Return [x, y] of the center of cell containing provided text 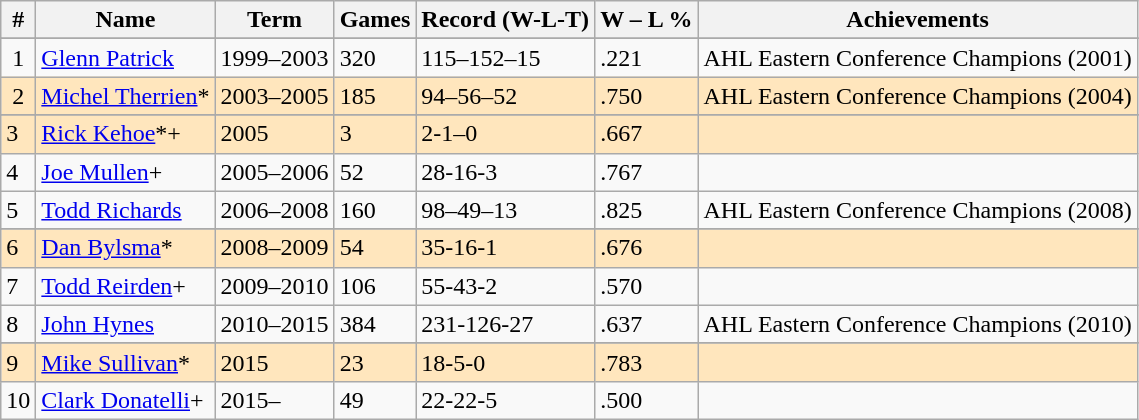
2009–2010 [274, 286]
2005 [274, 134]
55-43-2 [506, 286]
.783 [646, 362]
# [18, 20]
AHL Eastern Conference Champions (2001) [918, 58]
52 [375, 172]
185 [375, 96]
231-126-27 [506, 324]
4 [18, 172]
2005–2006 [274, 172]
2006–2008 [274, 210]
115–152–15 [506, 58]
.767 [646, 172]
Todd Reirden+ [126, 286]
18-5-0 [506, 362]
Todd Richards [126, 210]
2008–2009 [274, 248]
Term [274, 20]
9 [18, 362]
22-22-5 [506, 400]
W – L % [646, 20]
2015– [274, 400]
.676 [646, 248]
.667 [646, 134]
94–56–52 [506, 96]
8 [18, 324]
1 [18, 58]
AHL Eastern Conference Champions (2004) [918, 96]
320 [375, 58]
Name [126, 20]
AHL Eastern Conference Champions (2010) [918, 324]
Achievements [918, 20]
.637 [646, 324]
Michel Therrien* [126, 96]
35-16-1 [506, 248]
5 [18, 210]
54 [375, 248]
28-16-3 [506, 172]
6 [18, 248]
1999–2003 [274, 58]
98–49–13 [506, 210]
10 [18, 400]
384 [375, 324]
Joe Mullen+ [126, 172]
.221 [646, 58]
49 [375, 400]
Glenn Patrick [126, 58]
7 [18, 286]
Dan Bylsma* [126, 248]
Mike Sullivan* [126, 362]
160 [375, 210]
23 [375, 362]
2 [18, 96]
Clark Donatelli+ [126, 400]
Record (W-L-T) [506, 20]
2015 [274, 362]
Games [375, 20]
AHL Eastern Conference Champions (2008) [918, 210]
.570 [646, 286]
106 [375, 286]
Rick Kehoe*+ [126, 134]
.500 [646, 400]
John Hynes [126, 324]
2-1–0 [506, 134]
2003–2005 [274, 96]
.825 [646, 210]
.750 [646, 96]
2010–2015 [274, 324]
